Pinpoint the cell where the given text exists, returning its [x, y] midpoint coordinate. 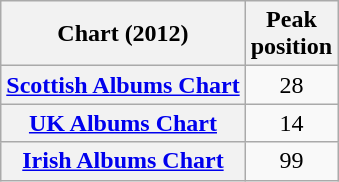
Scottish Albums Chart [123, 85]
14 [291, 123]
28 [291, 85]
Irish Albums Chart [123, 161]
Chart (2012) [123, 34]
UK Albums Chart [123, 123]
99 [291, 161]
Peakposition [291, 34]
